Provide the [x, y] coordinate of the cell's center where the given text is located.  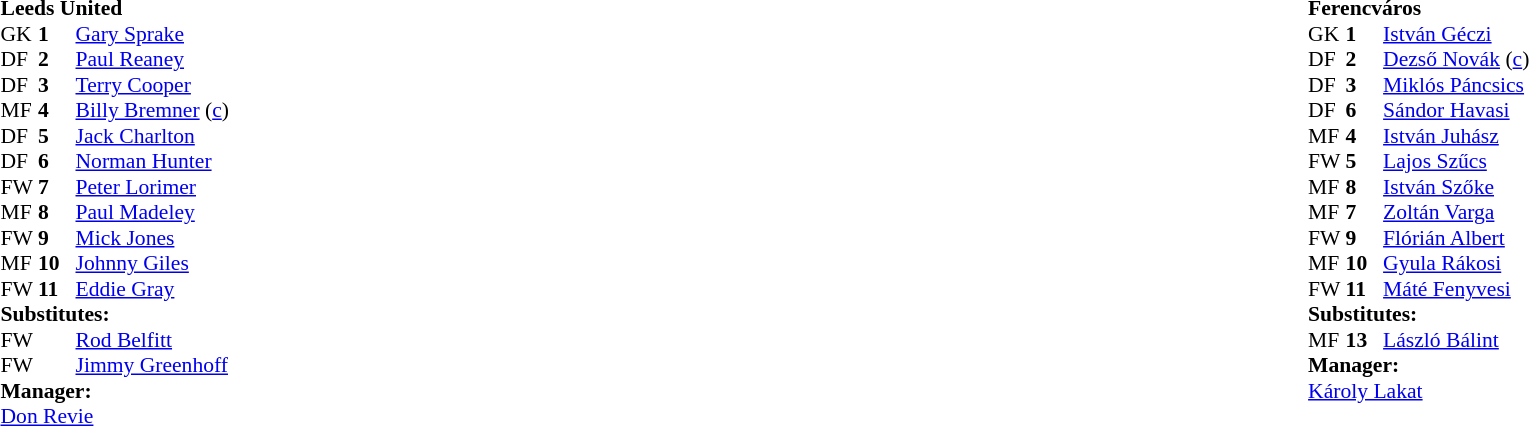
Rod Belfitt [152, 340]
Miklós Páncsics [1456, 85]
László Bálint [1456, 340]
Jack Charlton [152, 136]
Billy Bremner (c) [152, 111]
Paul Reaney [152, 59]
István Szőke [1456, 187]
Gyula Rákosi [1456, 263]
Máté Fenyvesi [1456, 289]
Dezső Novák (c) [1456, 59]
13 [1365, 340]
Johnny Giles [152, 263]
Jimmy Greenhoff [152, 365]
Eddie Gray [152, 289]
Zoltán Varga [1456, 213]
Flórián Albert [1456, 238]
István Géczi [1456, 34]
Paul Madeley [152, 213]
István Juhász [1456, 136]
Mick Jones [152, 238]
Gary Sprake [152, 34]
Peter Lorimer [152, 187]
Lajos Szűcs [1456, 161]
Károly Lakat [1418, 391]
Terry Cooper [152, 85]
Sándor Havasi [1456, 111]
Norman Hunter [152, 161]
